Provide the (x, y) coordinate of the cell's center where the given text is located.  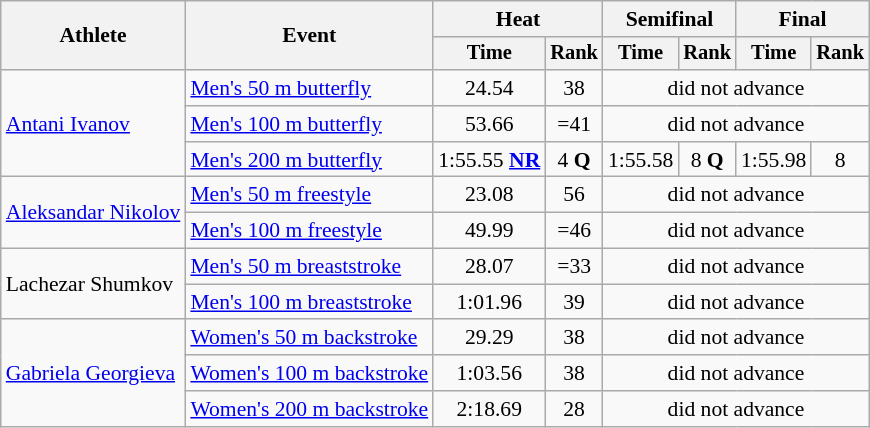
1:55.98 (774, 160)
=41 (574, 124)
Event (309, 36)
=46 (574, 231)
Men's 50 m freestyle (309, 195)
Women's 200 m backstroke (309, 409)
Women's 50 m backstroke (309, 338)
53.66 (489, 124)
1:55.55 NR (489, 160)
Men's 100 m breaststroke (309, 302)
Men's 100 m butterfly (309, 124)
8 (840, 160)
28.07 (489, 267)
24.54 (489, 88)
Men's 50 m butterfly (309, 88)
29.29 (489, 338)
Men's 200 m butterfly (309, 160)
56 (574, 195)
Final (802, 19)
2:18.69 (489, 409)
1:55.58 (640, 160)
49.99 (489, 231)
=33 (574, 267)
Antani Ivanov (94, 124)
Men's 50 m breaststroke (309, 267)
Gabriela Georgieva (94, 374)
Men's 100 m freestyle (309, 231)
Aleksandar Nikolov (94, 212)
4 Q (574, 160)
Heat (518, 19)
Semifinal (670, 19)
1:01.96 (489, 302)
Lachezar Shumkov (94, 284)
28 (574, 409)
8 Q (707, 160)
1:03.56 (489, 373)
39 (574, 302)
Women's 100 m backstroke (309, 373)
Athlete (94, 36)
23.08 (489, 195)
